For the text-containing cell, return its midpoint in [x, y] coordinate format. 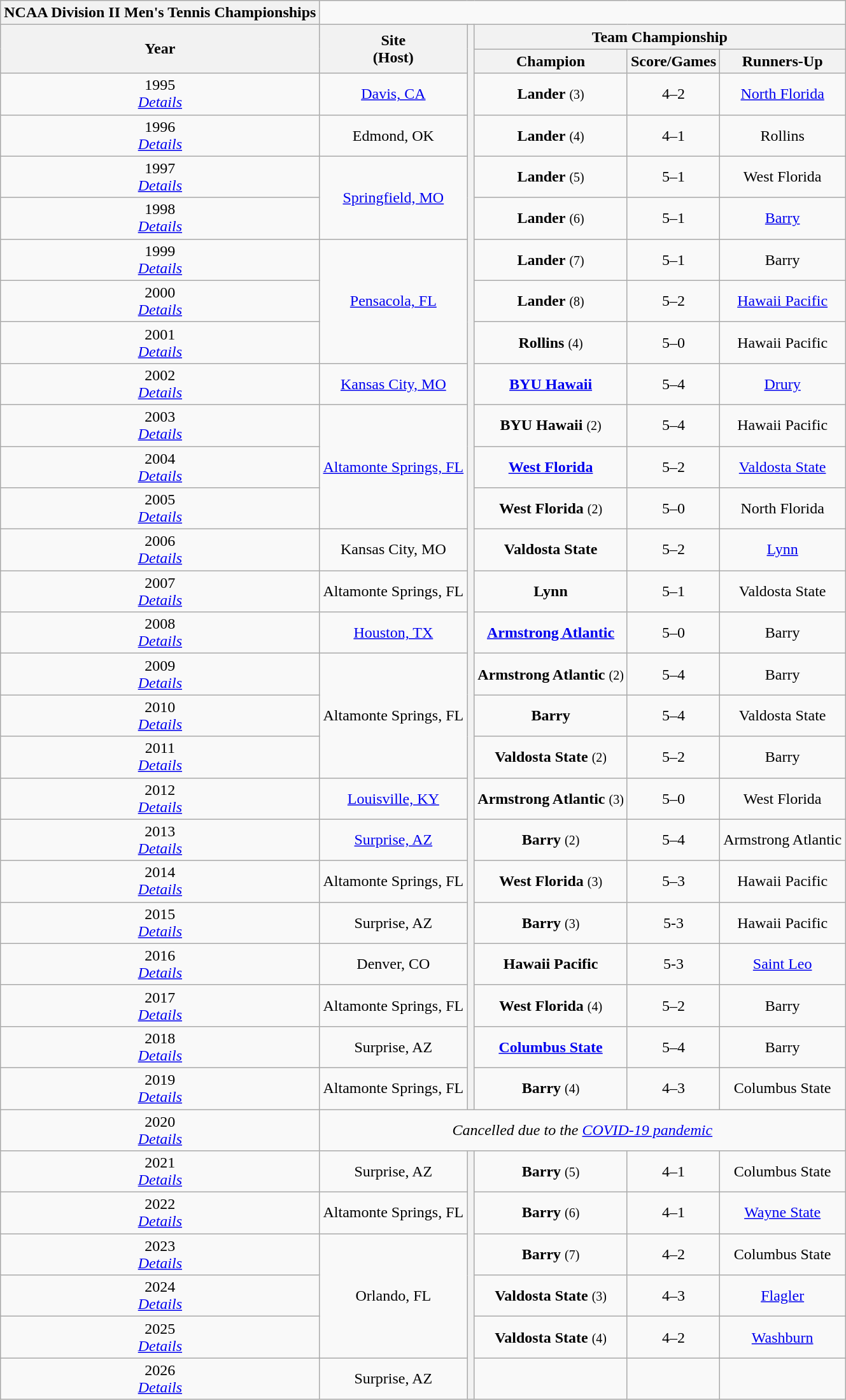
2006Details [160, 550]
Lander (4) [551, 135]
2003Details [160, 425]
Lander (8) [551, 301]
2005Details [160, 508]
2000Details [160, 301]
Orlando, FL [393, 1296]
2019Details [160, 1088]
Edmond, OK [393, 135]
Site(Host) [393, 49]
Barry (5) [551, 1172]
2025Details [160, 1338]
Washburn [783, 1338]
5–3 [673, 882]
Lander (5) [551, 177]
Barry (3) [551, 922]
2021Details [160, 1172]
BYU Hawaii [551, 383]
2020Details [160, 1130]
2009Details [160, 674]
1997Details [160, 177]
West Florida (3) [551, 882]
2017Details [160, 1005]
Davis, CA [393, 94]
Runners-Up [783, 61]
Valdosta State (2) [551, 757]
Louisville, KY [393, 799]
1995Details [160, 94]
2001Details [160, 343]
West Florida (4) [551, 1005]
Drury [783, 383]
1996Details [160, 135]
2018Details [160, 1047]
Flagler [783, 1296]
Barry (6) [551, 1213]
Armstrong Atlantic (3) [551, 799]
2011Details [160, 757]
Barry (2) [551, 839]
2023Details [160, 1255]
Armstrong Atlantic (2) [551, 674]
2013Details [160, 839]
Lander (6) [551, 218]
2026Details [160, 1378]
1998Details [160, 218]
1999Details [160, 260]
Houston, TX [393, 633]
BYU Hawaii (2) [551, 425]
2004Details [160, 466]
Team Championship [659, 37]
2002Details [160, 383]
Barry (4) [551, 1088]
2024Details [160, 1296]
Saint Leo [783, 964]
2022Details [160, 1213]
Year [160, 49]
2015Details [160, 922]
Lander (7) [551, 260]
Springfield, MO [393, 197]
2016Details [160, 964]
2008Details [160, 633]
Valdosta State (4) [551, 1338]
2012Details [160, 799]
Valdosta State (3) [551, 1296]
2014Details [160, 882]
2010Details [160, 716]
Barry (7) [551, 1255]
Score/Games [673, 61]
Cancelled due to the COVID-19 pandemic [582, 1130]
Lander (3) [551, 94]
Rollins (4) [551, 343]
2007Details [160, 591]
Denver, CO [393, 964]
Rollins [783, 135]
Champion [551, 61]
Pensacola, FL [393, 301]
NCAA Division II Men's Tennis Championships [160, 13]
Wayne State [783, 1213]
West Florida (2) [551, 508]
